Extract the (X, Y) coordinate from the center of the cell holding the provided text.  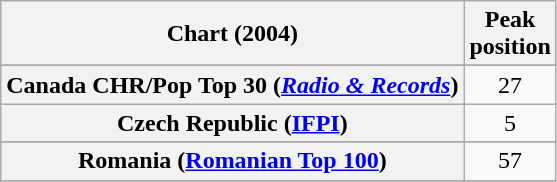
Czech Republic (IFPI) (232, 123)
Romania (Romanian Top 100) (232, 161)
Canada CHR/Pop Top 30 (Radio & Records) (232, 85)
27 (510, 85)
Peakposition (510, 34)
Chart (2004) (232, 34)
57 (510, 161)
5 (510, 123)
